Locate the cell with the specified text and output its [x, y] center coordinate. 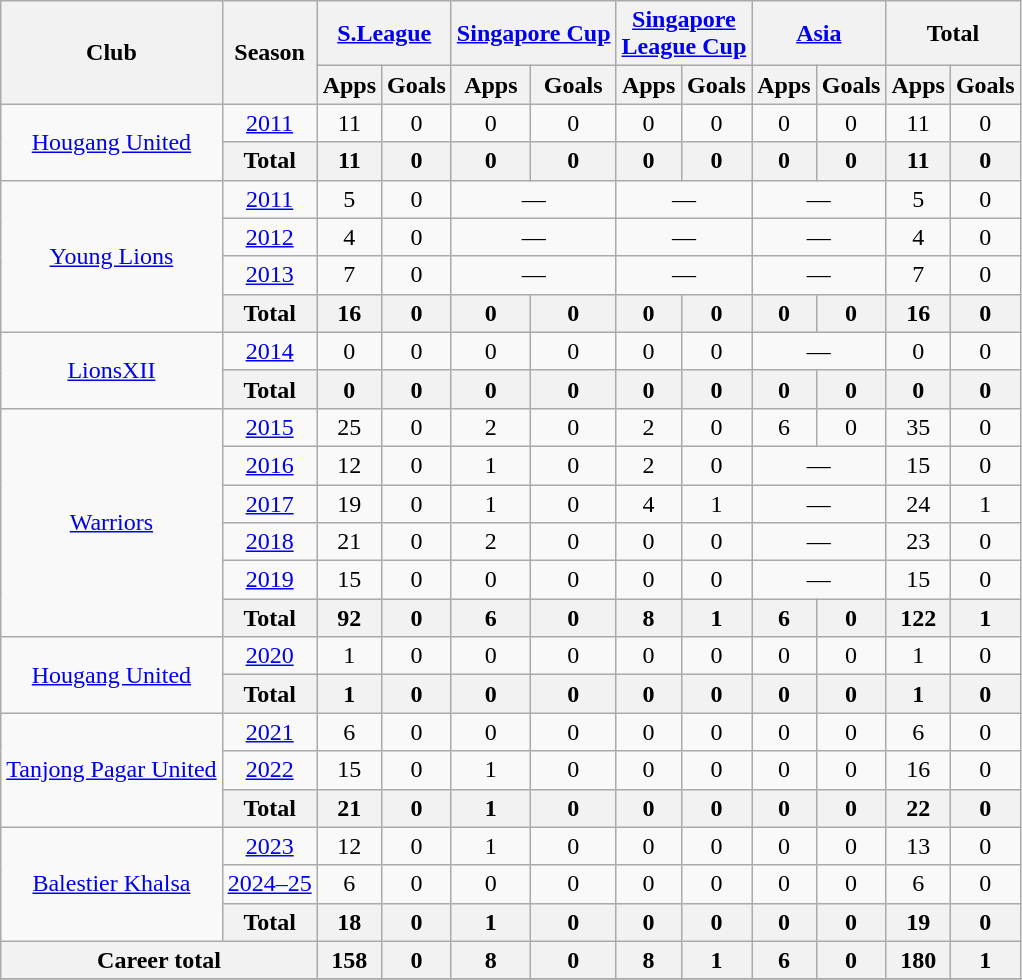
25 [349, 427]
SingaporeLeague Cup [684, 34]
22 [918, 808]
Tanjong Pagar United [112, 770]
2021 [270, 732]
2023 [270, 846]
2024–25 [270, 884]
18 [349, 922]
35 [918, 427]
13 [918, 846]
23 [918, 542]
2013 [270, 275]
Balestier Khalsa [112, 884]
S.League [384, 34]
92 [349, 618]
158 [349, 960]
122 [918, 618]
2022 [270, 770]
Career total [159, 960]
2016 [270, 465]
2014 [270, 351]
Young Lions [112, 256]
Club [112, 52]
2018 [270, 542]
2019 [270, 580]
Season [270, 52]
24 [918, 503]
Asia [819, 34]
2015 [270, 427]
Warriors [112, 522]
2020 [270, 656]
180 [918, 960]
2017 [270, 503]
Singapore Cup [534, 34]
LionsXII [112, 370]
2012 [270, 237]
